Find where the given text appears and provide that cell's center as [x, y] coordinate. 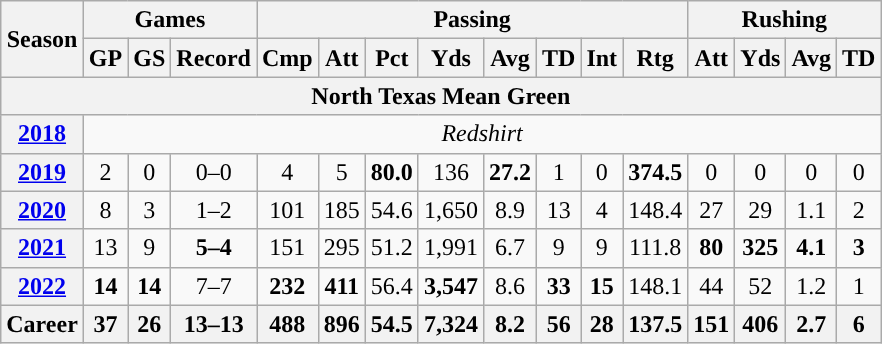
37 [105, 324]
GS [150, 58]
80.0 [392, 172]
80 [712, 248]
2018 [42, 134]
2020 [42, 210]
13–13 [214, 324]
0–0 [214, 172]
148.4 [656, 210]
56 [558, 324]
4.1 [812, 248]
52 [760, 286]
26 [150, 324]
8.2 [510, 324]
Career [42, 324]
374.5 [656, 172]
54.5 [392, 324]
8 [105, 210]
8.6 [510, 286]
51.2 [392, 248]
1.2 [812, 286]
2.7 [812, 324]
411 [342, 286]
896 [342, 324]
Cmp [287, 58]
Pct [392, 58]
325 [760, 248]
1–2 [214, 210]
27.2 [510, 172]
56.4 [392, 286]
5 [342, 172]
44 [712, 286]
29 [760, 210]
Rushing [784, 20]
111.8 [656, 248]
28 [602, 324]
6 [858, 324]
Rtg [656, 58]
Passing [472, 20]
185 [342, 210]
8.9 [510, 210]
54.6 [392, 210]
2022 [42, 286]
1,991 [450, 248]
Redshirt [482, 134]
Season [42, 39]
2019 [42, 172]
406 [760, 324]
136 [450, 172]
Games [170, 20]
Record [214, 58]
148.1 [656, 286]
North Texas Mean Green [441, 96]
27 [712, 210]
101 [287, 210]
1.1 [812, 210]
Int [602, 58]
488 [287, 324]
33 [558, 286]
137.5 [656, 324]
232 [287, 286]
1,650 [450, 210]
6.7 [510, 248]
7–7 [214, 286]
GP [105, 58]
3,547 [450, 286]
5–4 [214, 248]
295 [342, 248]
7,324 [450, 324]
15 [602, 286]
2021 [42, 248]
